Return (X, Y) of the center of cell containing provided text 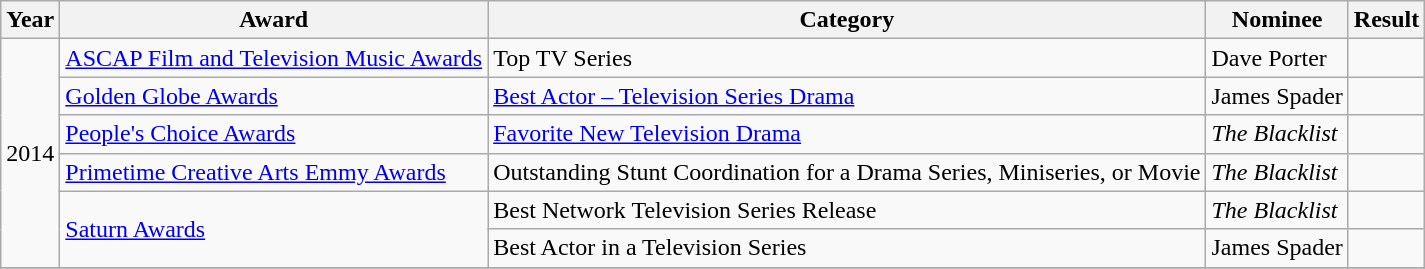
Golden Globe Awards (274, 96)
Year (30, 20)
Top TV Series (847, 58)
ASCAP Film and Television Music Awards (274, 58)
Best Network Television Series Release (847, 210)
Nominee (1277, 20)
Primetime Creative Arts Emmy Awards (274, 172)
Best Actor – Television Series Drama (847, 96)
Outstanding Stunt Coordination for a Drama Series, Miniseries, or Movie (847, 172)
Dave Porter (1277, 58)
Best Actor in a Television Series (847, 248)
Award (274, 20)
Category (847, 20)
Result (1386, 20)
2014 (30, 153)
Favorite New Television Drama (847, 134)
People's Choice Awards (274, 134)
Saturn Awards (274, 229)
